Identify which cell holds the provided text, then report its (X, Y) central coordinate. 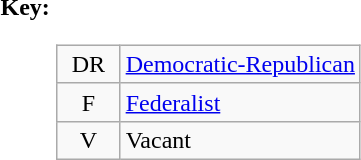
F (89, 102)
Democratic-Republican (240, 64)
Vacant (240, 140)
V (89, 140)
Federalist (240, 102)
DR (89, 64)
